For the text-containing cell, return its midpoint in [x, y] coordinate format. 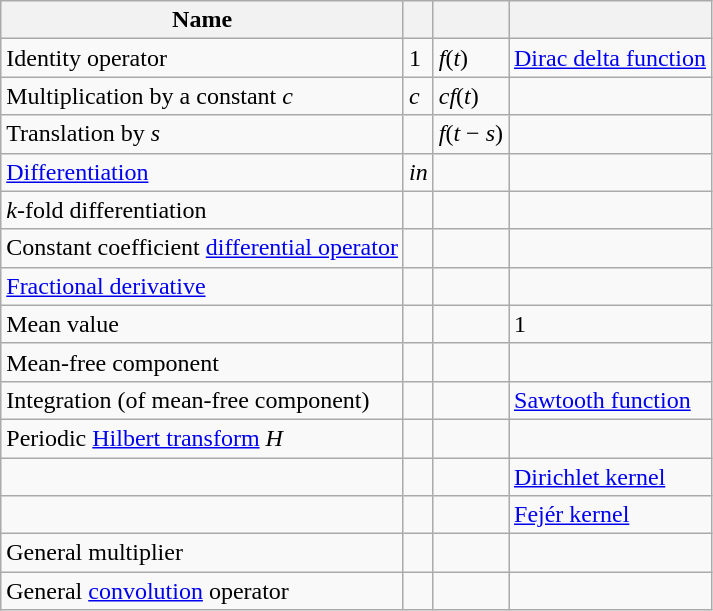
Integration (of mean-free component) [202, 400]
General convolution operator [202, 591]
Name [202, 20]
Translation by s [202, 134]
Sawtooth function [610, 400]
Periodic Hilbert transform H [202, 438]
cf(t) [470, 96]
Dirac delta function [610, 58]
in [418, 172]
Constant coefficient differential operator [202, 248]
Fejér kernel [610, 515]
Identity operator [202, 58]
Multiplication by a constant c [202, 96]
Differentiation [202, 172]
k-fold differentiation [202, 210]
c [418, 96]
Mean-free component [202, 362]
f(t − s) [470, 134]
General multiplier [202, 553]
Fractional derivative [202, 286]
Mean value [202, 324]
f(t) [470, 58]
Dirichlet kernel [610, 477]
